Scan for the cell matching the given text and deliver its (x, y) coordinate at center. 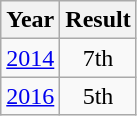
7th (98, 58)
2014 (30, 58)
Year (30, 20)
2016 (30, 96)
Result (98, 20)
5th (98, 96)
